Identify which cell holds the provided text, then report its [x, y] central coordinate. 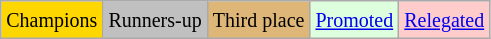
Third place [258, 20]
Promoted [354, 20]
Relegated [444, 20]
Runners-up [155, 20]
Champions [52, 20]
